From the cell containing the given text, extract its center point as [X, Y] coordinate. 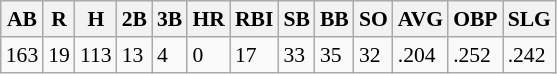
AB [22, 19]
OBP [476, 19]
SLG [530, 19]
AVG [420, 19]
3B [170, 19]
.242 [530, 55]
SB [296, 19]
4 [170, 55]
33 [296, 55]
0 [208, 55]
.252 [476, 55]
BB [334, 19]
13 [134, 55]
19 [59, 55]
.204 [420, 55]
2B [134, 19]
32 [374, 55]
R [59, 19]
17 [254, 55]
35 [334, 55]
RBI [254, 19]
163 [22, 55]
H [96, 19]
HR [208, 19]
113 [96, 55]
SO [374, 19]
